Provide the [x, y] coordinate of the cell's center where the given text is located.  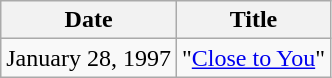
Title [253, 20]
"Close to You" [253, 58]
January 28, 1997 [89, 58]
Date [89, 20]
